Provide the [x, y] coordinate of the cell's center where the given text is located.  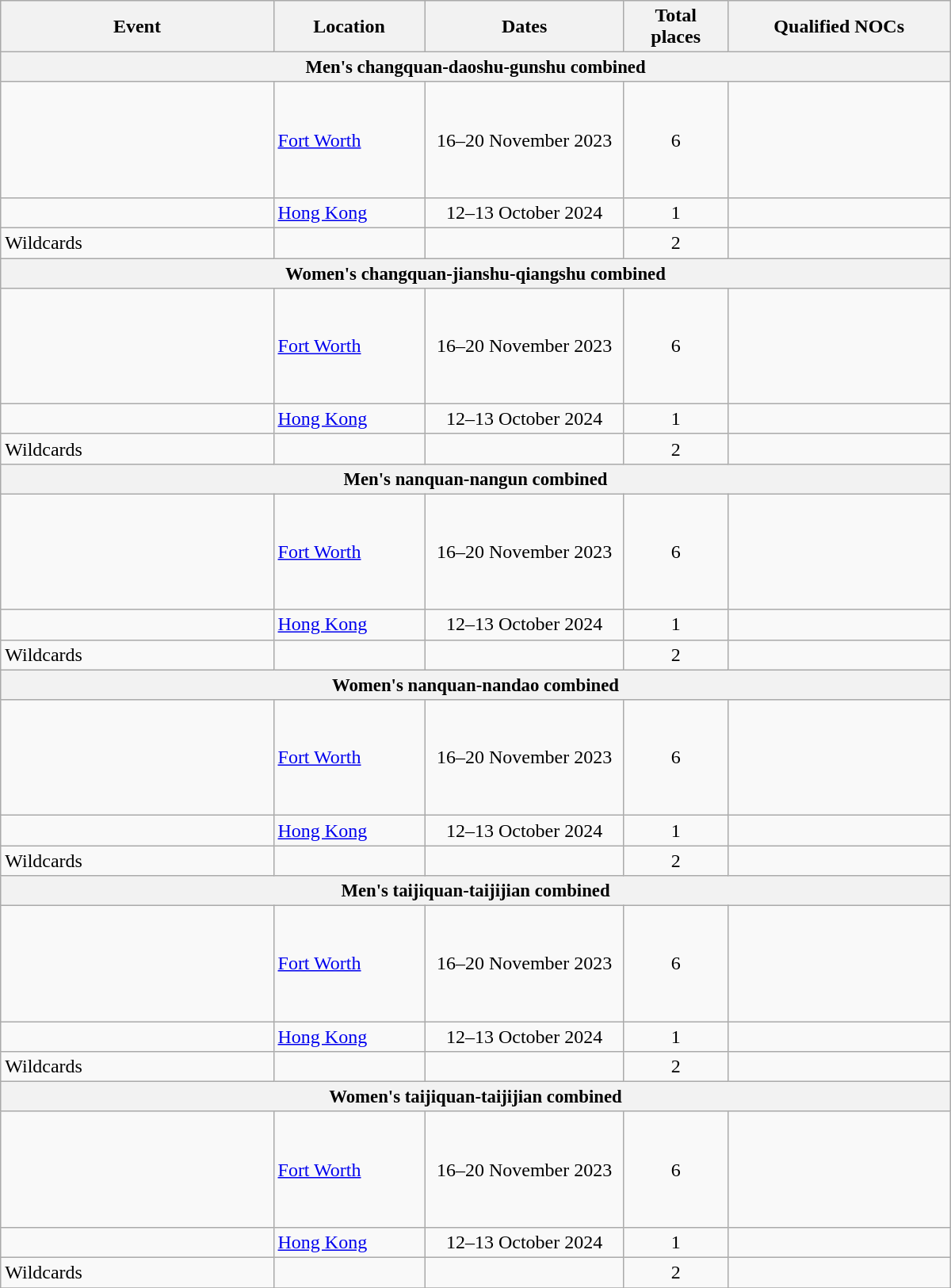
Women's changquan-jianshu-qiangshu combined [475, 273]
Location [349, 27]
Qualified NOCs [838, 27]
Men's taijiquan-taijijian combined [475, 891]
Event [137, 27]
Men's changquan-daoshu-gunshu combined [475, 67]
Total places [675, 27]
Women's taijiquan-taijijian combined [475, 1097]
Women's nanquan-nandao combined [475, 685]
Dates [525, 27]
Men's nanquan-nangun combined [475, 479]
